For the text-containing cell, return its midpoint in [x, y] coordinate format. 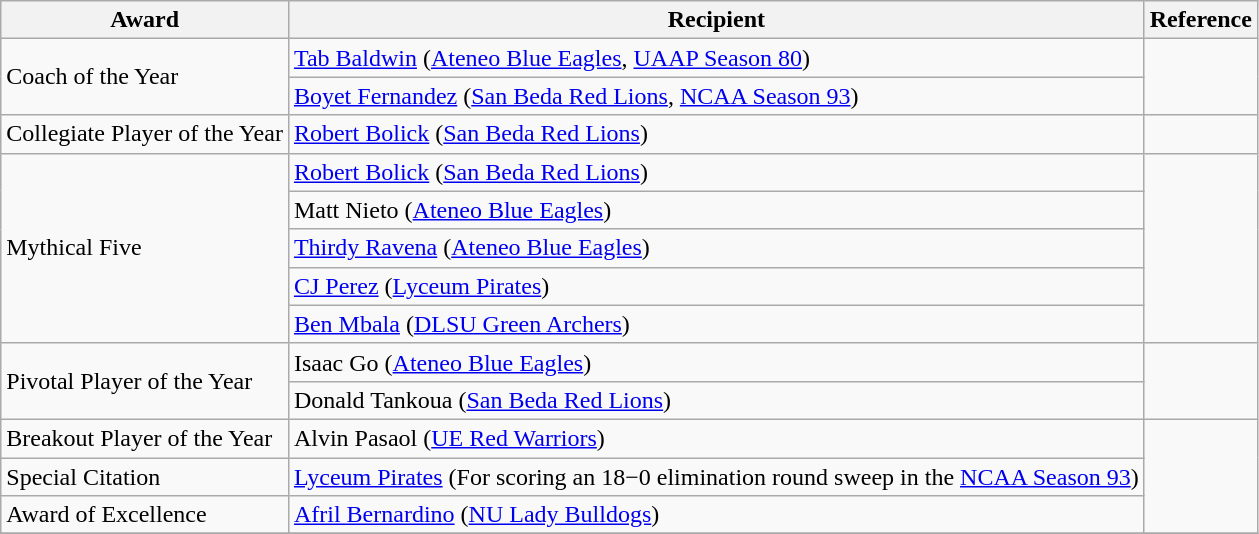
Award [145, 20]
Special Citation [145, 477]
Coach of the Year [145, 77]
Reference [1200, 20]
Pivotal Player of the Year [145, 381]
Ben Mbala (DLSU Green Archers) [716, 324]
Tab Baldwin (Ateneo Blue Eagles, UAAP Season 80) [716, 58]
Breakout Player of the Year [145, 438]
Award of Excellence [145, 515]
Afril Bernardino (NU Lady Bulldogs) [716, 515]
Isaac Go (Ateneo Blue Eagles) [716, 362]
Mythical Five [145, 248]
Donald Tankoua (San Beda Red Lions) [716, 400]
Recipient [716, 20]
Alvin Pasaol (UE Red Warriors) [716, 438]
CJ Perez (Lyceum Pirates) [716, 286]
Boyet Fernandez (San Beda Red Lions, NCAA Season 93) [716, 96]
Lyceum Pirates (For scoring an 18−0 elimination round sweep in the NCAA Season 93) [716, 477]
Collegiate Player of the Year [145, 134]
Matt Nieto (Ateneo Blue Eagles) [716, 210]
Thirdy Ravena (Ateneo Blue Eagles) [716, 248]
